From the cell containing the given text, extract its center point as [X, Y] coordinate. 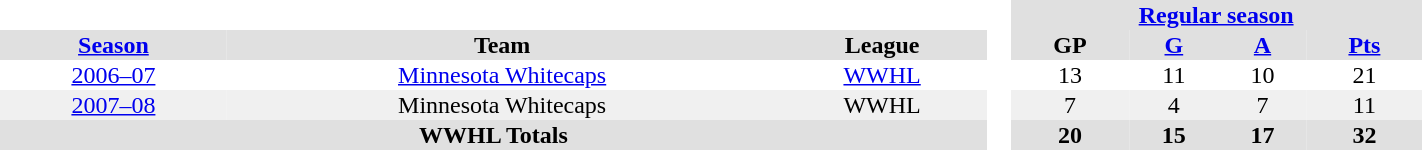
Regular season [1216, 15]
4 [1174, 105]
21 [1364, 75]
17 [1262, 135]
GP [1070, 45]
13 [1070, 75]
32 [1364, 135]
WWHL Totals [494, 135]
League [882, 45]
G [1174, 45]
A [1262, 45]
10 [1262, 75]
2007–08 [114, 105]
15 [1174, 135]
Pts [1364, 45]
2006–07 [114, 75]
Team [502, 45]
20 [1070, 135]
Season [114, 45]
